Locate the cell with the specified text and output its (X, Y) center coordinate. 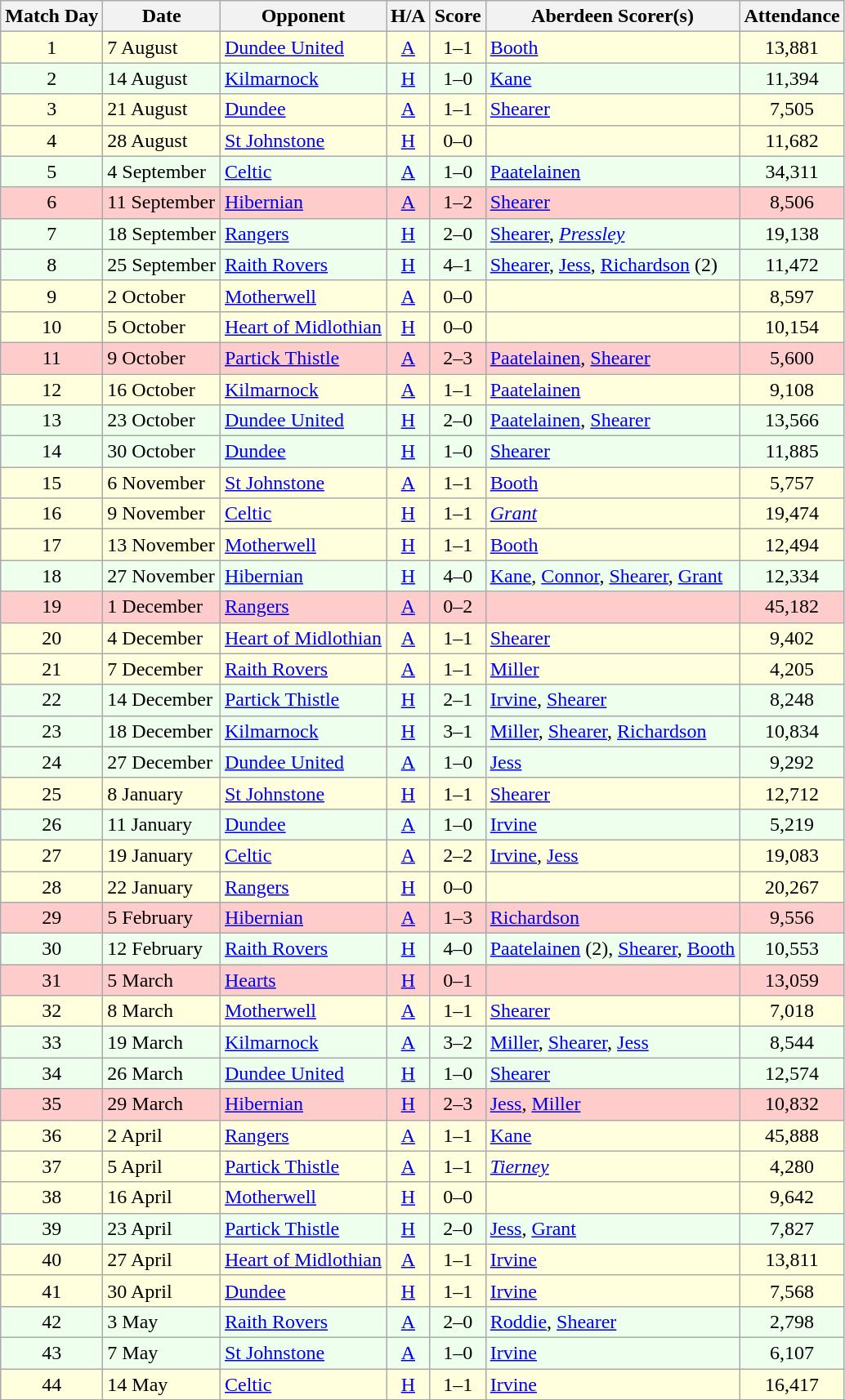
42 (52, 1322)
25 September (162, 265)
30 October (162, 452)
19 March (162, 1042)
35 (52, 1104)
19,138 (792, 234)
4,205 (792, 669)
8,506 (792, 203)
10,832 (792, 1104)
9,108 (792, 390)
7 May (162, 1353)
9 (52, 296)
23 October (162, 421)
Jess (613, 762)
9,642 (792, 1197)
10,154 (792, 327)
19,474 (792, 514)
27 November (162, 576)
3 May (162, 1322)
13,811 (792, 1260)
18 September (162, 234)
Miller, Shearer, Richardson (613, 731)
14 August (162, 78)
11,394 (792, 78)
5 February (162, 918)
7,827 (792, 1228)
5,219 (792, 824)
Shearer, Jess, Richardson (2) (613, 265)
23 (52, 731)
33 (52, 1042)
16 (52, 514)
29 March (162, 1104)
13,059 (792, 980)
0–1 (458, 980)
Hearts (302, 980)
Kane, Connor, Shearer, Grant (613, 576)
13,566 (792, 421)
24 (52, 762)
38 (52, 1197)
4 December (162, 638)
44 (52, 1384)
20,267 (792, 886)
Paatelainen (2), Shearer, Booth (613, 949)
29 (52, 918)
Tierney (613, 1166)
6,107 (792, 1353)
11,472 (792, 265)
21 August (162, 109)
12,494 (792, 545)
5,757 (792, 483)
37 (52, 1166)
39 (52, 1228)
10,834 (792, 731)
18 December (162, 731)
45,182 (792, 607)
9 November (162, 514)
14 (52, 452)
2,798 (792, 1322)
28 August (162, 140)
12,574 (792, 1073)
3–2 (458, 1042)
19 (52, 607)
Match Day (52, 16)
17 (52, 545)
Aberdeen Scorer(s) (613, 16)
27 (52, 855)
11,885 (792, 452)
28 (52, 886)
1 December (162, 607)
10 (52, 327)
18 (52, 576)
11,682 (792, 140)
13,881 (792, 47)
1–3 (458, 918)
3 (52, 109)
34,311 (792, 172)
12,334 (792, 576)
Irvine, Shearer (613, 700)
7 August (162, 47)
6 November (162, 483)
25 (52, 793)
14 May (162, 1384)
27 April (162, 1260)
16,417 (792, 1384)
16 October (162, 390)
32 (52, 1011)
23 April (162, 1228)
2 April (162, 1135)
19 January (162, 855)
Date (162, 16)
2–2 (458, 855)
Shearer, Pressley (613, 234)
4–1 (458, 265)
1 (52, 47)
2 October (162, 296)
30 (52, 949)
2–1 (458, 700)
Opponent (302, 16)
13 November (162, 545)
7,568 (792, 1291)
7,018 (792, 1011)
21 (52, 669)
11 (52, 358)
4 (52, 140)
43 (52, 1353)
9,402 (792, 638)
20 (52, 638)
8 March (162, 1011)
12,712 (792, 793)
Miller, Shearer, Jess (613, 1042)
5 March (162, 980)
13 (52, 421)
15 (52, 483)
41 (52, 1291)
3–1 (458, 731)
8,248 (792, 700)
7,505 (792, 109)
36 (52, 1135)
40 (52, 1260)
Grant (613, 514)
9 October (162, 358)
30 April (162, 1291)
26 March (162, 1073)
9,556 (792, 918)
Miller (613, 669)
5 October (162, 327)
2 (52, 78)
10,553 (792, 949)
12 February (162, 949)
4 September (162, 172)
11 January (162, 824)
7 December (162, 669)
8 (52, 265)
6 (52, 203)
8,597 (792, 296)
31 (52, 980)
Jess, Miller (613, 1104)
Attendance (792, 16)
11 September (162, 203)
34 (52, 1073)
5 April (162, 1166)
8 January (162, 793)
Roddie, Shearer (613, 1322)
22 (52, 700)
45,888 (792, 1135)
19,083 (792, 855)
12 (52, 390)
Jess, Grant (613, 1228)
Score (458, 16)
9,292 (792, 762)
7 (52, 234)
4,280 (792, 1166)
Richardson (613, 918)
H/A (408, 16)
8,544 (792, 1042)
27 December (162, 762)
14 December (162, 700)
1–2 (458, 203)
0–2 (458, 607)
26 (52, 824)
5,600 (792, 358)
5 (52, 172)
Irvine, Jess (613, 855)
16 April (162, 1197)
22 January (162, 886)
